Output the [x, y] coordinate of the center of the cell containing the given text.  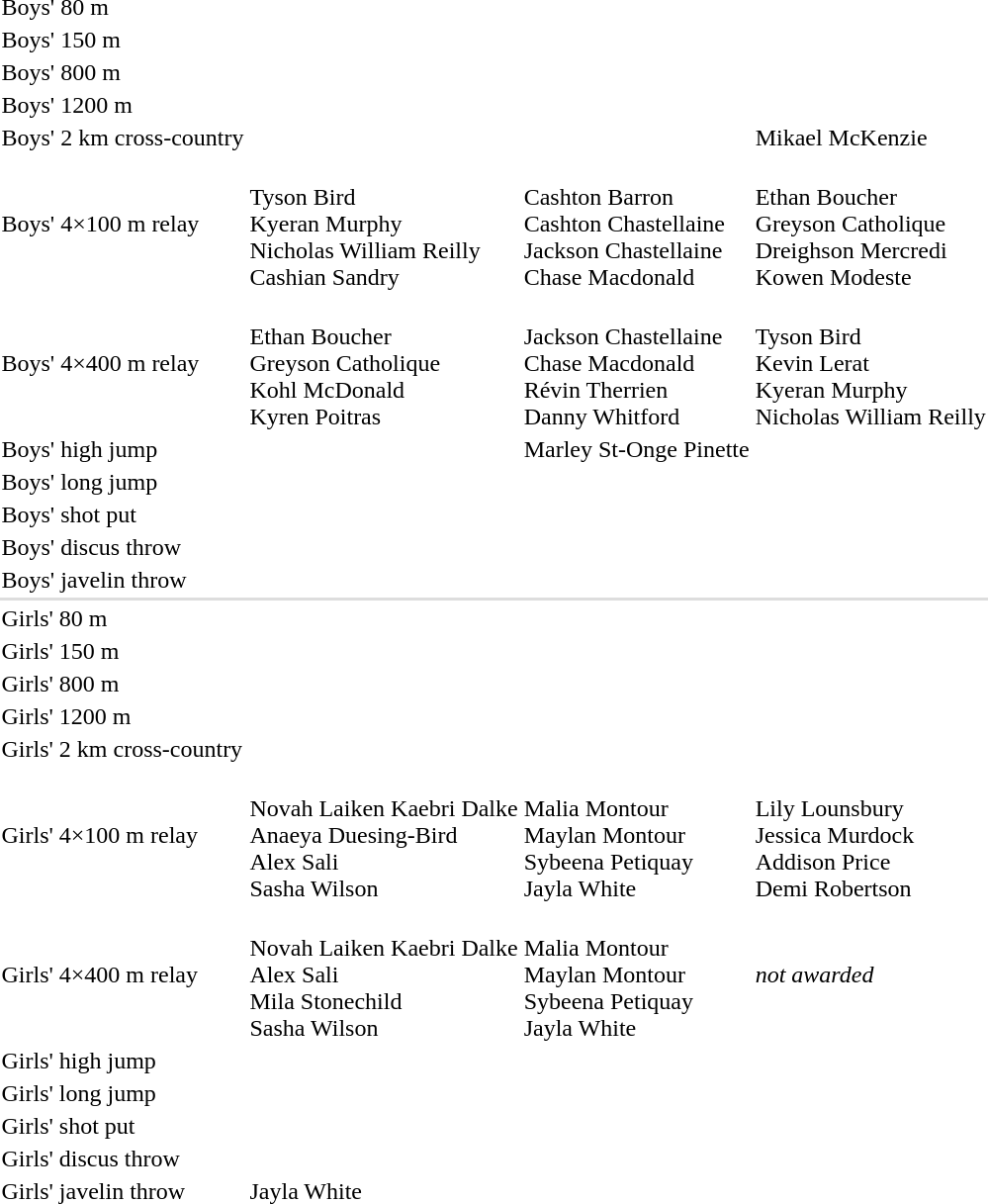
Girls' shot put [123, 1126]
Girls' high jump [123, 1061]
Girls' 80 m [123, 618]
Ethan BoucherGreyson CatholiqueDreighson MercrediKowen Modeste [870, 224]
Girls' discus throw [123, 1158]
Boys' 150 m [123, 40]
Boys' high jump [123, 449]
Boys' 4×400 m relay [123, 363]
Girls' 4×400 m relay [123, 974]
Novah Laiken Kaebri DalkeAlex SaliMila StonechildSasha Wilson [384, 974]
Cashton BarronCashton ChastellaineJackson ChastellaineChase Macdonald [637, 224]
Boys' 800 m [123, 72]
Girls' 150 m [123, 651]
Boys' long jump [123, 482]
Tyson BirdKyeran MurphyNicholas William ReillyCashian Sandry [384, 224]
Girls' long jump [123, 1093]
Boys' 1200 m [123, 105]
Girls' 2 km cross-country [123, 749]
Boys' discus throw [123, 547]
Girls' 4×100 m relay [123, 835]
not awarded [870, 974]
Jackson ChastellaineChase MacdonaldRévin TherrienDanny Whitford [637, 363]
Boys' 2 km cross-country [123, 138]
Tyson BirdKevin LeratKyeran MurphyNicholas William Reilly [870, 363]
Girls' 1200 m [123, 716]
Boys' javelin throw [123, 580]
Girls' 800 m [123, 684]
Boys' shot put [123, 514]
Boys' 4×100 m relay [123, 224]
Lily LounsburyJessica MurdockAddison PriceDemi Robertson [870, 835]
Novah Laiken Kaebri DalkeAnaeya Duesing-BirdAlex SaliSasha Wilson [384, 835]
Ethan BoucherGreyson CatholiqueKohl McDonaldKyren Poitras [384, 363]
Mikael McKenzie [870, 138]
Marley St-Onge Pinette [637, 449]
